Identify which cell holds the provided text, then report its [X, Y] central coordinate. 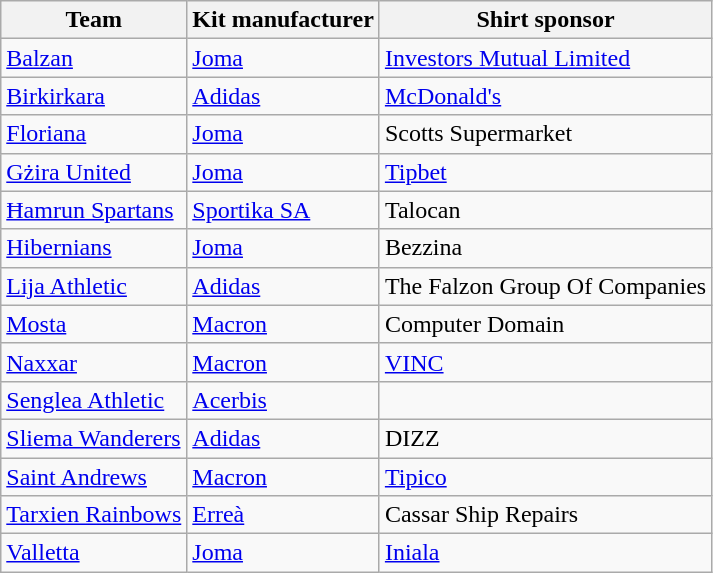
Investors Mutual Limited [545, 58]
Ħamrun Spartans [94, 210]
Acerbis [284, 400]
McDonald's [545, 96]
Computer Domain [545, 324]
Valletta [94, 553]
Iniala [545, 553]
Senglea Athletic [94, 400]
Kit manufacturer [284, 20]
Birkirkara [94, 96]
Sportika SA [284, 210]
Sliema Wanderers [94, 438]
Saint Andrews [94, 477]
Tarxien Rainbows [94, 515]
Scotts Supermarket [545, 134]
DIZZ [545, 438]
Mosta [94, 324]
Balzan [94, 58]
Erreà [284, 515]
Talocan [545, 210]
Gżira United [94, 172]
Floriana [94, 134]
The Falzon Group Of Companies [545, 286]
Naxxar [94, 362]
Hibernians [94, 248]
Cassar Ship Repairs [545, 515]
VINC [545, 362]
Tipico [545, 477]
Team [94, 20]
Shirt sponsor [545, 20]
Tipbet [545, 172]
Bezzina [545, 248]
Lija Athletic [94, 286]
